From the cell containing the given text, extract its center point as [X, Y] coordinate. 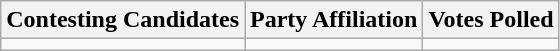
Votes Polled [491, 20]
Contesting Candidates [123, 20]
Party Affiliation [334, 20]
